Scan for the cell matching the given text and deliver its [X, Y] coordinate at center. 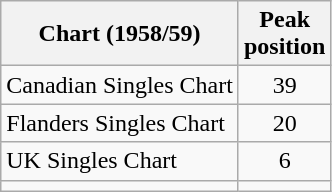
Flanders Singles Chart [120, 123]
6 [284, 161]
39 [284, 85]
Chart (1958/59) [120, 34]
Peakposition [284, 34]
20 [284, 123]
Canadian Singles Chart [120, 85]
UK Singles Chart [120, 161]
